Scan for the cell matching the given text and deliver its [x, y] coordinate at center. 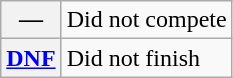
Did not compete [146, 20]
Did not finish [146, 58]
— [31, 20]
DNF [31, 58]
